Detect which cell encompasses the target text, then output its [x, y] center coordinate. 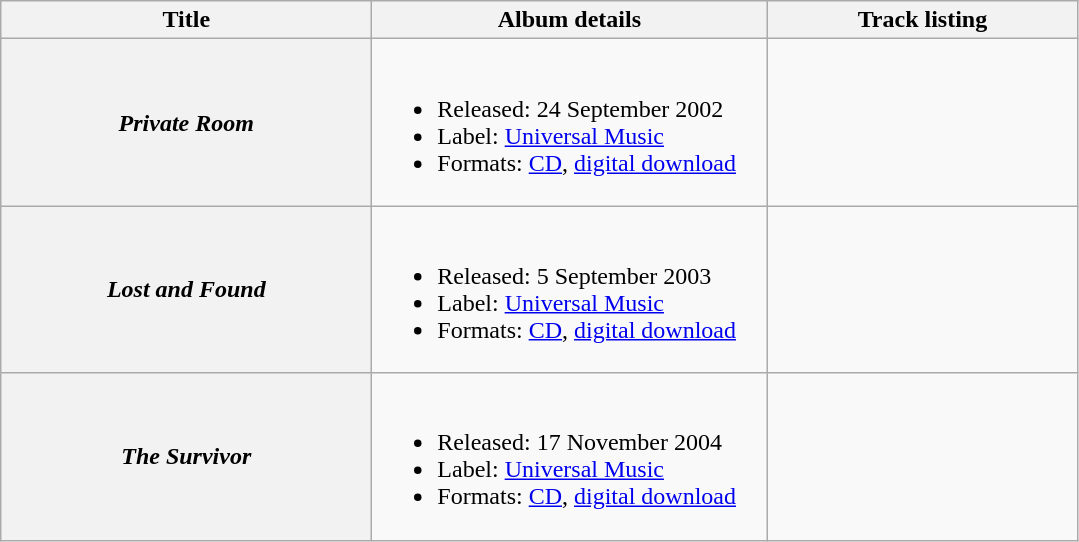
Title [186, 20]
Lost and Found [186, 290]
The Survivor [186, 456]
Released: 5 September 2003Label: Universal MusicFormats: CD, digital download [570, 290]
Track listing [922, 20]
Private Room [186, 122]
Released: 17 November 2004Label: Universal MusicFormats: CD, digital download [570, 456]
Released: 24 September 2002Label: Universal MusicFormats: CD, digital download [570, 122]
Album details [570, 20]
